Scan for the cell matching the given text and deliver its (x, y) coordinate at center. 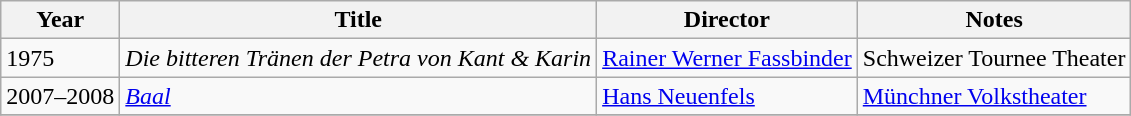
Münchner Volkstheater (994, 96)
Schweizer Tournee Theater (994, 58)
1975 (60, 58)
Year (60, 20)
2007–2008 (60, 96)
Die bitteren Tränen der Petra von Kant & Karin (358, 58)
Director (728, 20)
Title (358, 20)
Notes (994, 20)
Hans Neuenfels (728, 96)
Baal (358, 96)
Rainer Werner Fassbinder (728, 58)
